Return (X, Y) of the center of cell containing provided text 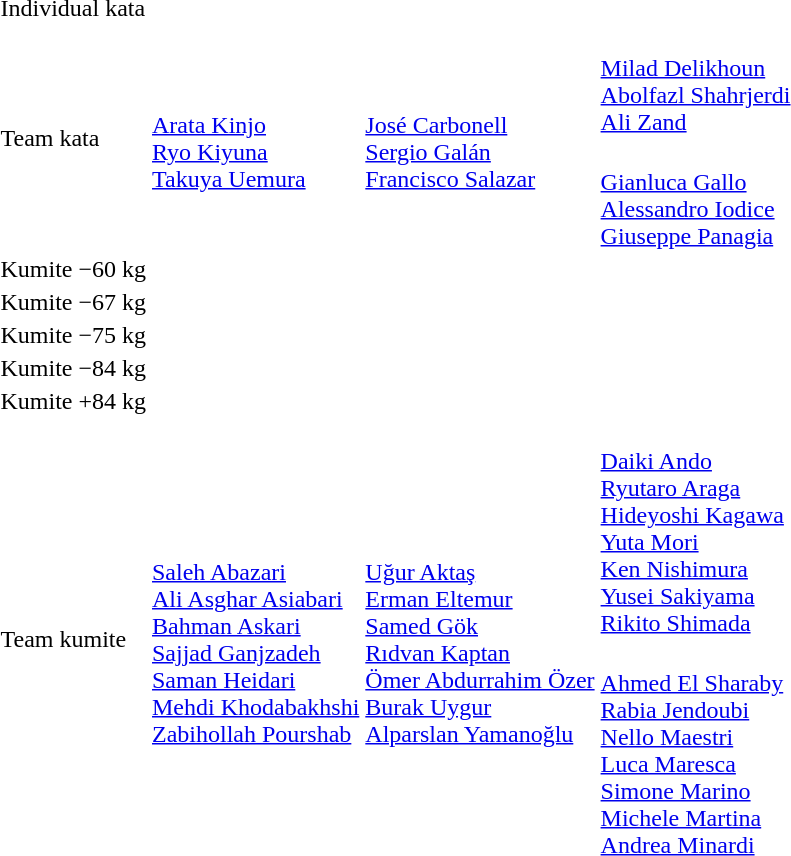
José CarbonellSergio GalánFrancisco Salazar (480, 138)
Arata KinjoRyo KiyunaTakuya Uemura (256, 138)
